Pinpoint the cell where the given text exists, returning its (X, Y) midpoint coordinate. 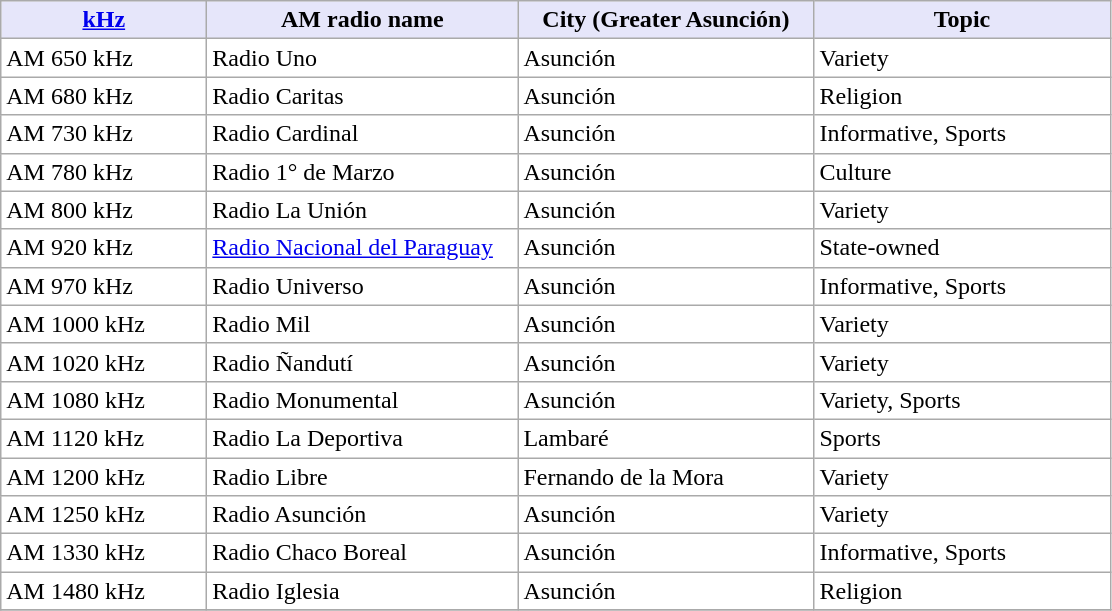
Culture (962, 172)
Radio Iglesia (362, 591)
Sports (962, 438)
AM 650 kHz (104, 58)
AM 1200 kHz (104, 477)
City (Greater Asunción) (666, 20)
AM 780 kHz (104, 172)
Radio La Deportiva (362, 438)
Radio Chaco Boreal (362, 553)
Topic (962, 20)
Radio 1° de Marzo (362, 172)
Radio Libre (362, 477)
AM 1080 kHz (104, 400)
Radio Caritas (362, 96)
AM 800 kHz (104, 210)
State-owned (962, 248)
Radio Cardinal (362, 134)
Radio Universo (362, 286)
Radio Mil (362, 324)
Radio Nacional del Paraguay (362, 248)
AM 920 kHz (104, 248)
kHz (104, 20)
AM 970 kHz (104, 286)
AM 1000 kHz (104, 324)
AM 1250 kHz (104, 515)
Radio La Unión (362, 210)
Radio Ñandutí (362, 362)
AM 1020 kHz (104, 362)
Fernando de la Mora (666, 477)
Radio Uno (362, 58)
AM 1330 kHz (104, 553)
Radio Monumental (362, 400)
Variety, Sports (962, 400)
Radio Asunción (362, 515)
AM 1480 kHz (104, 591)
Lambaré (666, 438)
AM 1120 kHz (104, 438)
AM 680 kHz (104, 96)
AM 730 kHz (104, 134)
AM radio name (362, 20)
